Locate the cell with the specified text and output its [x, y] center coordinate. 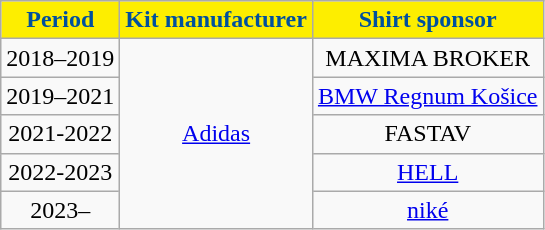
HELL [428, 172]
2023– [60, 210]
2022-2023 [60, 172]
Period [60, 20]
niké [428, 210]
Adidas [216, 134]
FASTAV [428, 134]
2018–2019 [60, 58]
MAXIMA BROKER [428, 58]
BMW Regnum Košice [428, 96]
2021-2022 [60, 134]
2019–2021 [60, 96]
Shirt sponsor [428, 20]
Kit manufacturer [216, 20]
